Capture the cell that displays the provided text and extract its (x, y) central coordinate. 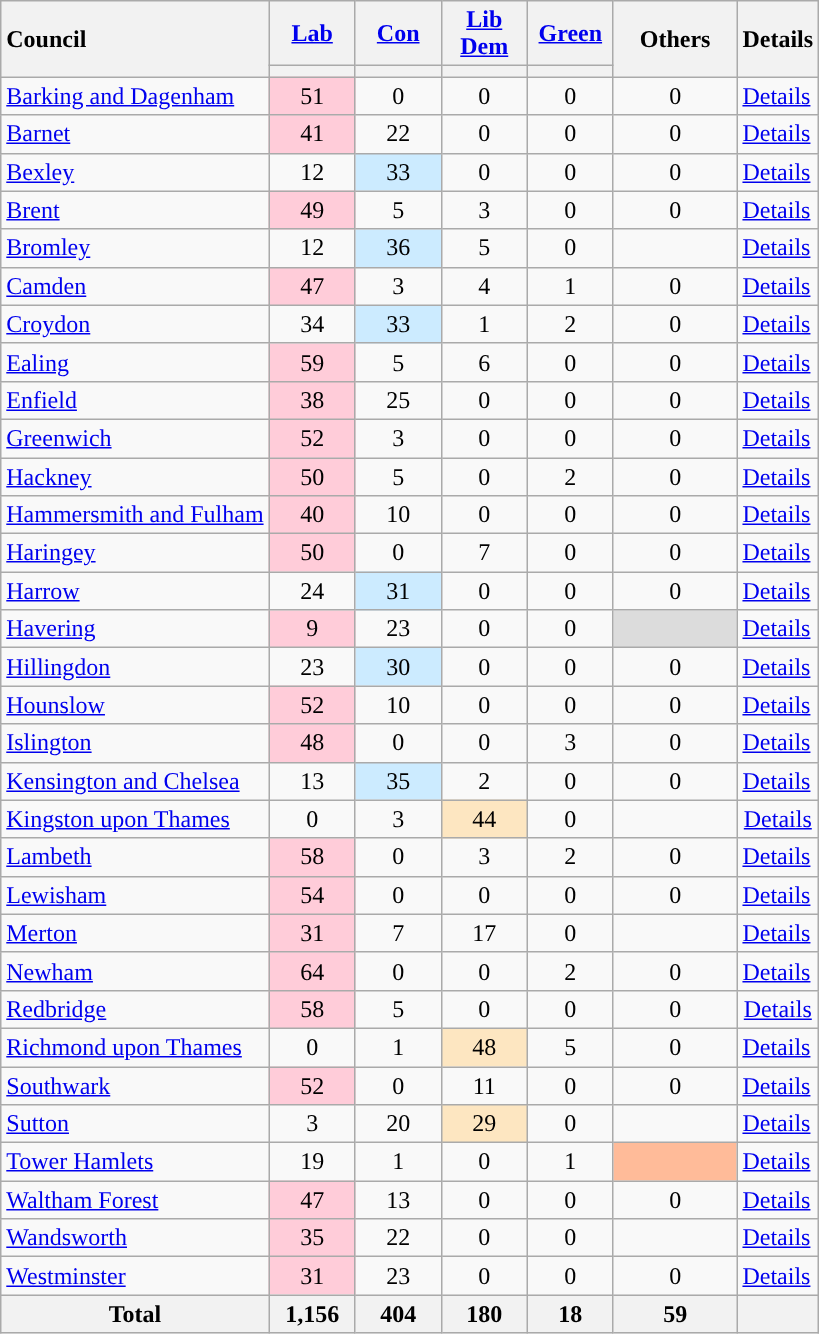
24 (312, 591)
1,156 (312, 1314)
11 (484, 1085)
Southwark (135, 1085)
Wandsworth (135, 1238)
4 (484, 286)
Lewisham (135, 895)
Hackney (135, 477)
404 (398, 1314)
Tower Hamlets (135, 1162)
Islington (135, 743)
Barking and Dagenham (135, 96)
51 (312, 96)
Bexley (135, 172)
Ealing (135, 362)
Council (135, 39)
17 (484, 933)
Harrow (135, 591)
Total (135, 1314)
Richmond upon Thames (135, 1047)
Enfield (135, 400)
Haringey (135, 553)
Kingston upon Thames (135, 819)
41 (312, 134)
20 (398, 1124)
Camden (135, 286)
Brent (135, 210)
Hounslow (135, 705)
9 (312, 629)
34 (312, 324)
Newham (135, 971)
Con (398, 34)
36 (398, 248)
64 (312, 971)
Havering (135, 629)
38 (312, 400)
180 (484, 1314)
29 (484, 1124)
Waltham Forest (135, 1200)
Merton (135, 933)
30 (398, 667)
6 (484, 362)
Green (570, 34)
Westminster (135, 1276)
44 (484, 819)
49 (312, 210)
Lab (312, 34)
Barnet (135, 134)
Others (675, 39)
Kensington and Chelsea (135, 781)
Lambeth (135, 857)
40 (312, 515)
19 (312, 1162)
18 (570, 1314)
54 (312, 895)
Croydon (135, 324)
Sutton (135, 1124)
Bromley (135, 248)
Hammersmith and Fulham (135, 515)
Hillingdon (135, 667)
Greenwich (135, 438)
25 (398, 400)
Lib Dem (484, 34)
Redbridge (135, 1009)
